Determine the [X, Y] coordinate at the center of the cell enclosing the given text.  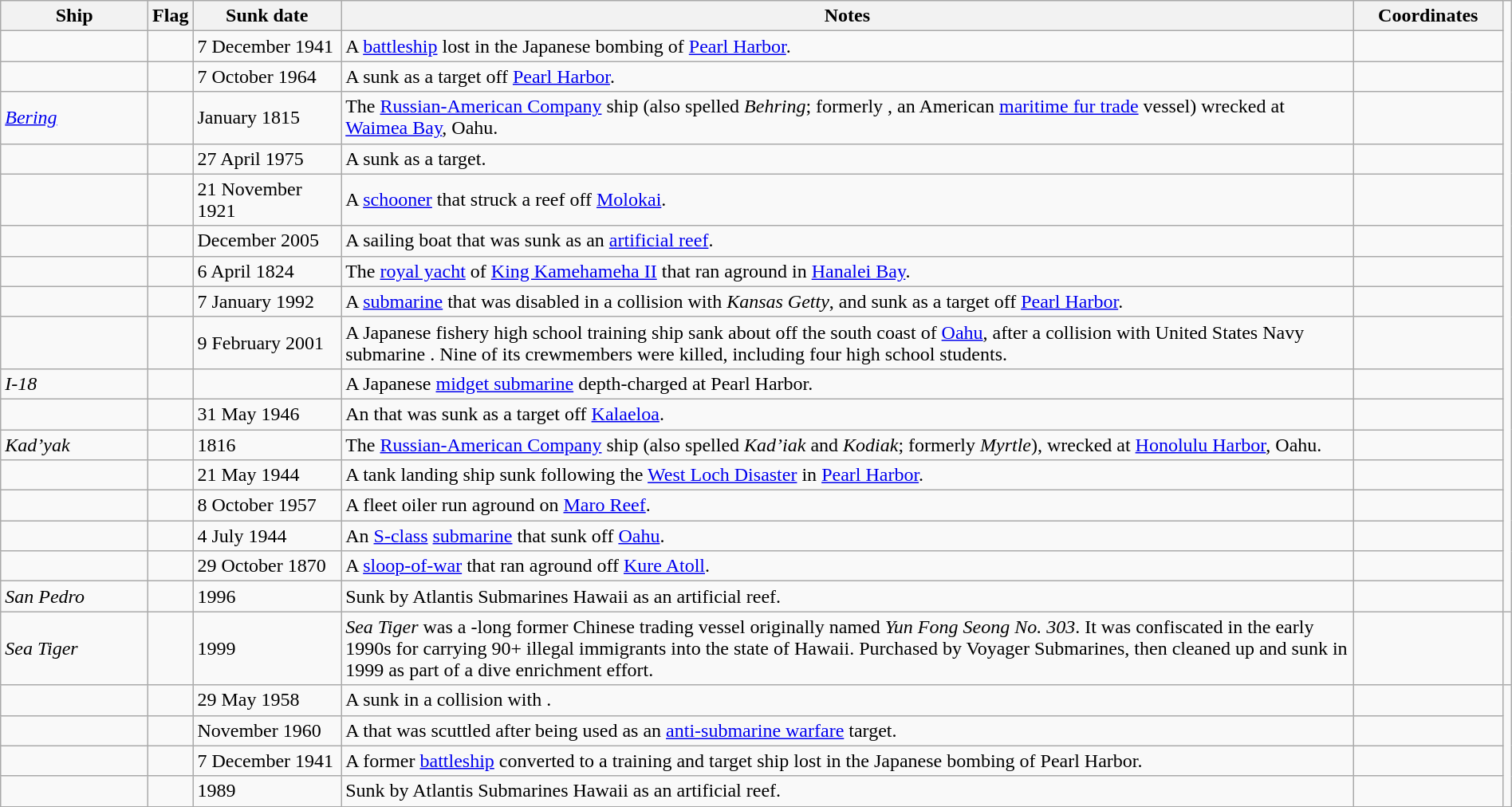
A schooner that struck a reef off Molokai. [848, 199]
The royal yacht of King Kamehameha II that ran aground in Hanalei Bay. [848, 271]
A Japanese midget submarine depth-charged at Pearl Harbor. [848, 384]
The Russian-American Company ship (also spelled Kad’iak and Kodiak; formerly Myrtle), wrecked at Honolulu Harbor, Oahu. [848, 444]
The Russian-American Company ship (also spelled Behring; formerly , an American maritime fur trade vessel) wrecked at Waimea Bay, Oahu. [848, 118]
San Pedro [75, 596]
A sailing boat that was sunk as an artificial reef. [848, 241]
29 May 1958 [267, 700]
Bering [75, 118]
1999 [267, 648]
Flag [171, 16]
An that was sunk as a target off Kalaeloa. [848, 414]
Sea Tiger [75, 648]
8 October 1957 [267, 506]
Kad’yak [75, 444]
November 1960 [267, 730]
A submarine that was disabled in a collision with Kansas Getty, and sunk as a target off Pearl Harbor. [848, 301]
Notes [848, 16]
Ship [75, 16]
9 February 2001 [267, 343]
A sloop-of-war that ran aground off Kure Atoll. [848, 566]
31 May 1946 [267, 414]
Coordinates [1427, 16]
A tank landing ship sunk following the West Loch Disaster in Pearl Harbor. [848, 475]
A sunk in a collision with . [848, 700]
A sunk as a target. [848, 159]
An S-class submarine that sunk off Oahu. [848, 536]
1989 [267, 791]
1816 [267, 444]
A battleship lost in the Japanese bombing of Pearl Harbor. [848, 46]
A former battleship converted to a training and target ship lost in the Japanese bombing of Pearl Harbor. [848, 761]
6 April 1824 [267, 271]
21 November 1921 [267, 199]
4 July 1944 [267, 536]
27 April 1975 [267, 159]
A fleet oiler run aground on Maro Reef. [848, 506]
December 2005 [267, 241]
Sunk date [267, 16]
21 May 1944 [267, 475]
January 1815 [267, 118]
A that was scuttled after being used as an anti-submarine warfare target. [848, 730]
29 October 1870 [267, 566]
7 January 1992 [267, 301]
I-18 [75, 384]
1996 [267, 596]
7 October 1964 [267, 77]
A sunk as a target off Pearl Harbor. [848, 77]
